Find where the given text appears and provide that cell's center as [x, y] coordinate. 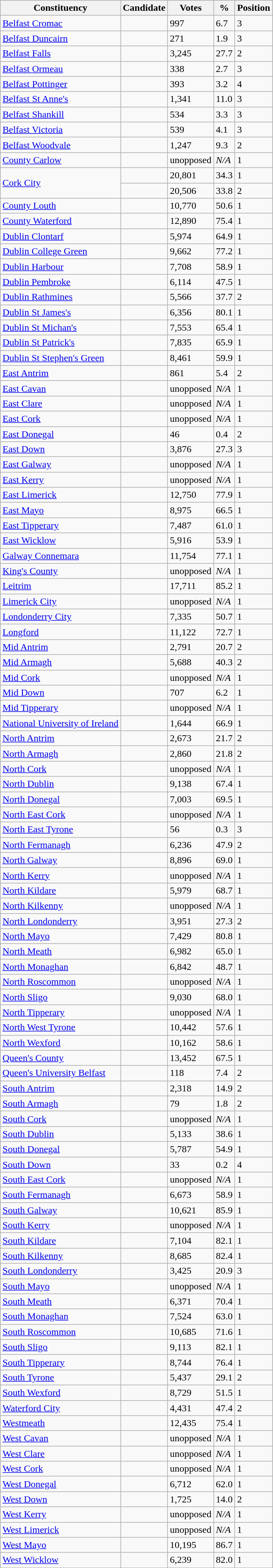
East Clare [61, 403]
North Londonderry [61, 921]
8,975 [190, 510]
10,621 [190, 1210]
11,122 [190, 632]
20,506 [190, 191]
Cork City [61, 183]
80.8 [225, 936]
6.7 [225, 23]
6,982 [190, 952]
Dublin Clontarf [61, 236]
West Clare [61, 1454]
50.6 [225, 206]
33.8 [225, 191]
46 [190, 434]
North East Cork [61, 814]
5,437 [190, 1377]
County Carlow [61, 160]
20.9 [225, 1271]
69.5 [225, 799]
South Monaghan [61, 1317]
7,708 [190, 267]
North Wexford [61, 1043]
65.4 [225, 327]
South East Cork [61, 1180]
85.2 [225, 586]
South Mayo [61, 1286]
33 [190, 1165]
Mid Cork [61, 678]
14.0 [225, 1499]
North Kildare [61, 890]
North Meath [61, 952]
North Donegal [61, 799]
North Kerry [61, 875]
North Tipperary [61, 1012]
Mid Down [61, 693]
South Londonderry [61, 1271]
Belfast St Anne's [61, 99]
7,429 [190, 936]
South Sligo [61, 1347]
48.7 [225, 967]
50.7 [225, 616]
10,195 [190, 1545]
7,835 [190, 343]
Limerick City [61, 601]
5,787 [190, 1149]
Belfast Woodvale [61, 145]
South Dublin [61, 1134]
13,452 [190, 1058]
70.4 [225, 1301]
20.7 [225, 647]
61.0 [225, 525]
56 [190, 830]
11.0 [225, 99]
1,247 [190, 145]
North Galway [61, 860]
7,003 [190, 799]
Belfast Shankill [61, 114]
4,431 [190, 1408]
South Wexford [61, 1392]
9.3 [225, 145]
6,712 [190, 1484]
34.3 [225, 175]
West Cavan [61, 1438]
South Fermanagh [61, 1195]
5,133 [190, 1134]
11,754 [190, 556]
King's County [61, 571]
6,371 [190, 1301]
Westmeath [61, 1423]
37.7 [225, 297]
2,860 [190, 754]
Dublin St James's [61, 312]
Belfast Cromac [61, 23]
118 [190, 1073]
6,114 [190, 282]
3,876 [190, 449]
2,791 [190, 647]
North Monaghan [61, 967]
East Antrim [61, 373]
707 [190, 693]
North Antrim [61, 738]
1,725 [190, 1499]
South Armagh [61, 1103]
9,138 [190, 784]
3,951 [190, 921]
South Meath [61, 1301]
East Wicklow [61, 541]
5,688 [190, 662]
8,685 [190, 1256]
Position [254, 8]
86.7 [225, 1545]
53.9 [225, 541]
South Roscommon [61, 1332]
5.4 [225, 373]
South Donegal [61, 1149]
9,030 [190, 997]
82.4 [225, 1256]
Dublin St Stephen's Green [61, 358]
76.4 [225, 1362]
South Cork [61, 1119]
South Kilkenny [61, 1256]
69.0 [225, 860]
East Cavan [61, 388]
1.8 [225, 1103]
Waterford City [61, 1408]
7,524 [190, 1317]
271 [190, 38]
63.0 [225, 1317]
Mid Armagh [61, 662]
6,239 [190, 1560]
% [225, 8]
14.9 [225, 1088]
Dublin Pembroke [61, 282]
South Galway [61, 1210]
North West Tyrone [61, 1027]
77.2 [225, 251]
82.0 [225, 1560]
North Fermanagh [61, 845]
67.4 [225, 784]
6,236 [190, 845]
47.4 [225, 1408]
67.5 [225, 1058]
54.9 [225, 1149]
Belfast Duncairn [61, 38]
East Donegal [61, 434]
County Waterford [61, 221]
Votes [190, 8]
7,487 [190, 525]
8,744 [190, 1362]
7,104 [190, 1241]
West Down [61, 1499]
North Armagh [61, 754]
12,750 [190, 495]
6.2 [225, 693]
West Cork [61, 1469]
East Down [61, 449]
Leitrim [61, 586]
East Tipperary [61, 525]
3.2 [225, 84]
51.5 [225, 1392]
South Antrim [61, 1088]
West Wicklow [61, 1560]
393 [190, 84]
Dublin St Patrick's [61, 343]
17,711 [190, 586]
77.9 [225, 495]
12,435 [190, 1423]
539 [190, 130]
8,729 [190, 1392]
2,673 [190, 738]
57.6 [225, 1027]
2.7 [225, 69]
East Cork [61, 419]
North Dublin [61, 784]
1,644 [190, 723]
47.9 [225, 845]
8,461 [190, 358]
Belfast Ormeau [61, 69]
North Kilkenny [61, 906]
10,770 [190, 206]
National University of Ireland [61, 723]
997 [190, 23]
5,566 [190, 297]
65.0 [225, 952]
68.7 [225, 890]
South Down [61, 1165]
338 [190, 69]
27.7 [225, 54]
77.1 [225, 556]
10,162 [190, 1043]
64.9 [225, 236]
East Mayo [61, 510]
Constituency [61, 8]
West Limerick [61, 1530]
North Roscommon [61, 982]
Belfast Falls [61, 54]
North East Tyrone [61, 830]
534 [190, 114]
Londonderry City [61, 616]
80.1 [225, 312]
0.3 [225, 830]
20,801 [190, 175]
Mid Antrim [61, 647]
Dublin College Green [61, 251]
79 [190, 1103]
West Kerry [61, 1514]
72.7 [225, 632]
6,673 [190, 1195]
9,113 [190, 1347]
62.0 [225, 1484]
Belfast Pottinger [61, 84]
East Galway [61, 465]
29.1 [225, 1377]
South Tyrone [61, 1377]
3,425 [190, 1271]
66.5 [225, 510]
7,335 [190, 616]
85.9 [225, 1210]
Queen's County [61, 1058]
8,896 [190, 860]
North Sligo [61, 997]
Queen's University Belfast [61, 1073]
Dublin Harbour [61, 267]
Dublin St Michan's [61, 327]
Belfast Victoria [61, 130]
0.4 [225, 434]
5,979 [190, 890]
Longford [61, 632]
47.5 [225, 282]
1.9 [225, 38]
County Louth [61, 206]
10,685 [190, 1332]
3.3 [225, 114]
9,662 [190, 251]
7,553 [190, 327]
Candidate [144, 8]
1,341 [190, 99]
East Kerry [61, 480]
2,318 [190, 1088]
38.6 [225, 1134]
West Mayo [61, 1545]
West Donegal [61, 1484]
4.1 [225, 130]
Dublin Rathmines [61, 297]
71.6 [225, 1332]
68.0 [225, 997]
21.8 [225, 754]
40.3 [225, 662]
7.4 [225, 1073]
21.7 [225, 738]
12,890 [190, 221]
6,356 [190, 312]
South Kerry [61, 1225]
861 [190, 373]
5,974 [190, 236]
5,916 [190, 541]
0.2 [225, 1165]
6,842 [190, 967]
North Mayo [61, 936]
58.6 [225, 1043]
Mid Tipperary [61, 708]
3,245 [190, 54]
66.9 [225, 723]
10,442 [190, 1027]
Galway Connemara [61, 556]
59.9 [225, 358]
South Kildare [61, 1241]
North Cork [61, 769]
65.9 [225, 343]
South Tipperary [61, 1362]
East Limerick [61, 495]
